Detect which cell encompasses the target text, then output its (X, Y) center coordinate. 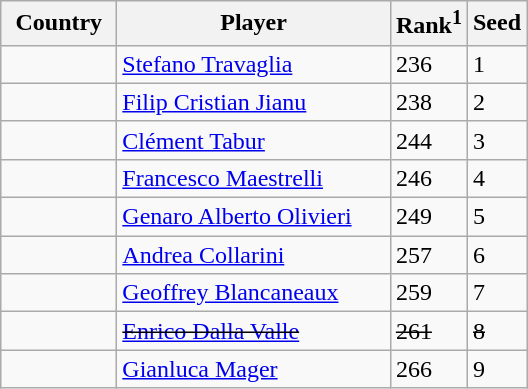
3 (496, 140)
Clément Tabur (254, 140)
Geoffrey Blancaneaux (254, 293)
Gianluca Mager (254, 369)
5 (496, 217)
8 (496, 331)
249 (428, 217)
236 (428, 64)
6 (496, 255)
Enrico Dalla Valle (254, 331)
1 (496, 64)
4 (496, 178)
261 (428, 331)
Stefano Travaglia (254, 64)
238 (428, 102)
Player (254, 24)
Country (59, 24)
266 (428, 369)
Genaro Alberto Olivieri (254, 217)
244 (428, 140)
7 (496, 293)
Filip Cristian Jianu (254, 102)
Seed (496, 24)
2 (496, 102)
259 (428, 293)
9 (496, 369)
257 (428, 255)
246 (428, 178)
Rank1 (428, 24)
Andrea Collarini (254, 255)
Francesco Maestrelli (254, 178)
